Output the (x, y) coordinate of the center of the cell containing the given text.  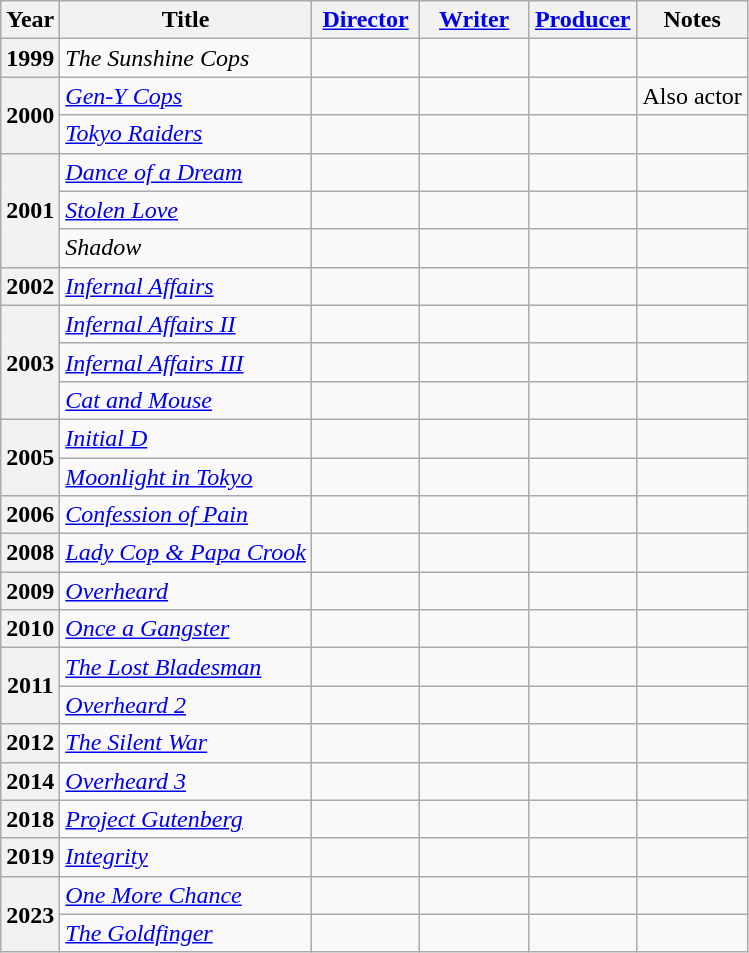
2014 (30, 781)
Producer (582, 20)
Integrity (186, 857)
Overheard 2 (186, 705)
Shadow (186, 248)
One More Chance (186, 895)
Overheard 3 (186, 781)
Writer (474, 20)
2003 (30, 362)
2009 (30, 591)
Infernal Affairs (186, 286)
2018 (30, 819)
Director (366, 20)
Title (186, 20)
Dance of a Dream (186, 172)
Also actor (692, 96)
Project Gutenberg (186, 819)
2008 (30, 553)
2000 (30, 115)
Infernal Affairs III (186, 362)
Moonlight in Tokyo (186, 477)
Lady Cop & Papa Crook (186, 553)
2011 (30, 686)
The Silent War (186, 743)
The Sunshine Cops (186, 58)
2002 (30, 286)
Cat and Mouse (186, 400)
2006 (30, 515)
Infernal Affairs II (186, 324)
Gen-Y Cops (186, 96)
2019 (30, 857)
2023 (30, 914)
Initial D (186, 438)
Tokyo Raiders (186, 134)
Overheard (186, 591)
Notes (692, 20)
2005 (30, 457)
The Goldfinger (186, 933)
Stolen Love (186, 210)
Once a Gangster (186, 629)
The Lost Bladesman (186, 667)
1999 (30, 58)
Year (30, 20)
2010 (30, 629)
Confession of Pain (186, 515)
2001 (30, 210)
2012 (30, 743)
